Provide the (x, y) coordinate of the cell's center where the given text is located.  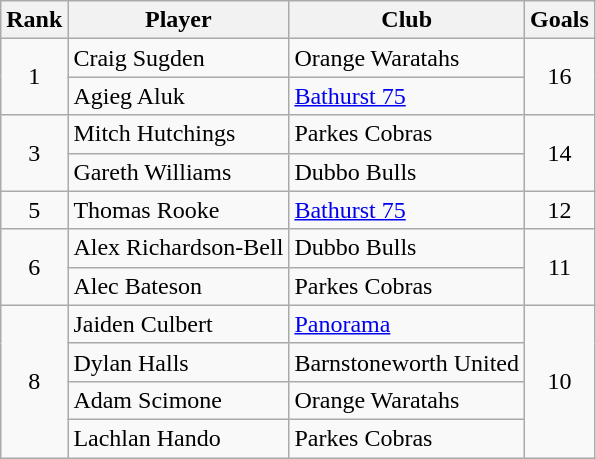
Club (407, 20)
3 (34, 153)
Barnstoneworth United (407, 362)
Goals (560, 20)
16 (560, 77)
1 (34, 77)
Lachlan Hando (178, 438)
12 (560, 210)
Mitch Hutchings (178, 134)
Gareth Williams (178, 172)
Thomas Rooke (178, 210)
Craig Sugden (178, 58)
Alec Bateson (178, 286)
10 (560, 381)
5 (34, 210)
Adam Scimone (178, 400)
8 (34, 381)
Jaiden Culbert (178, 324)
Rank (34, 20)
14 (560, 153)
Dylan Halls (178, 362)
Agieg Aluk (178, 96)
Panorama (407, 324)
11 (560, 267)
6 (34, 267)
Alex Richardson-Bell (178, 248)
Player (178, 20)
